Find where the given text appears and provide that cell's center as [x, y] coordinate. 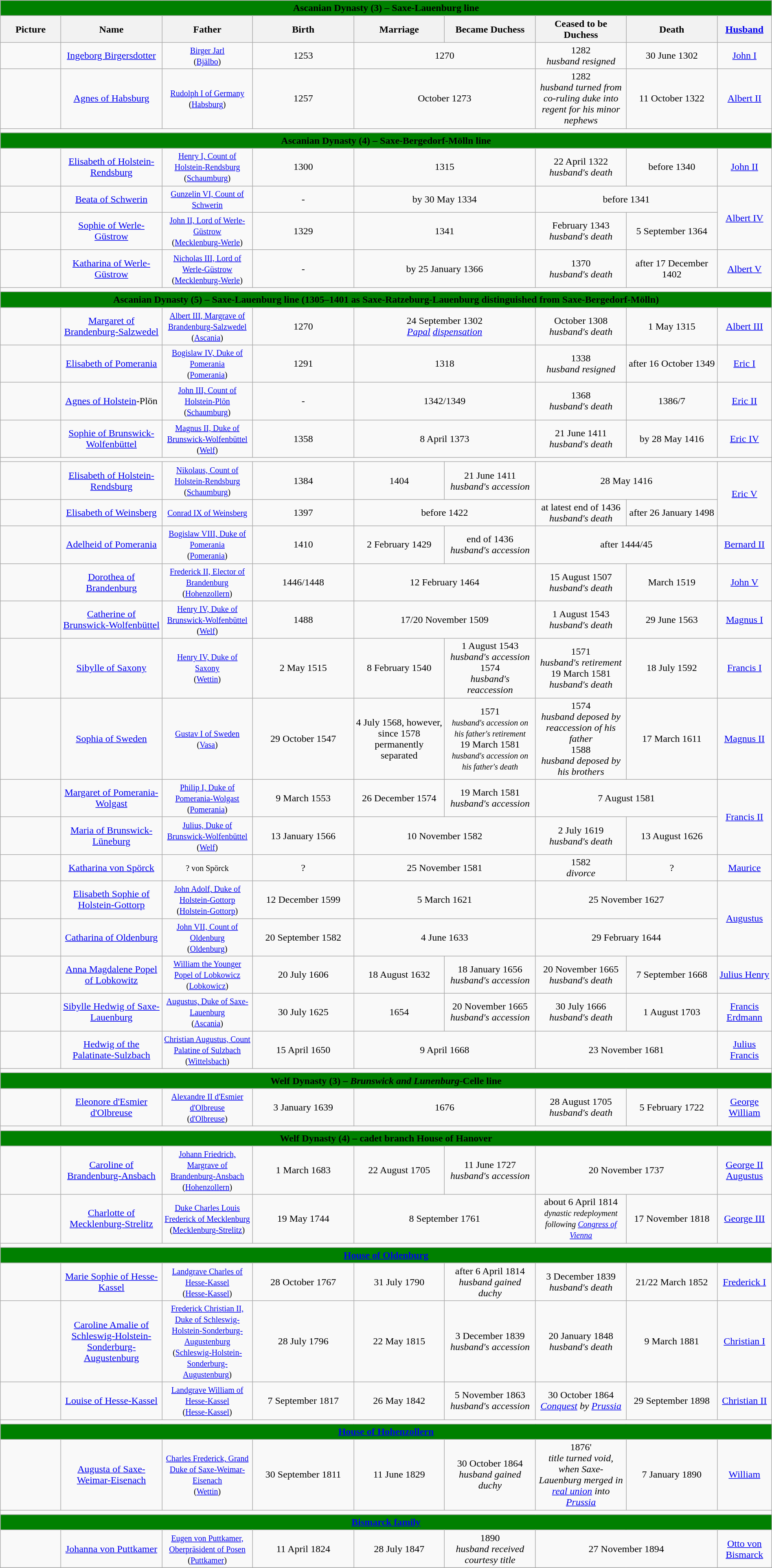
George William [744, 1107]
1 March 1683 [303, 1170]
Julius Henry [744, 975]
John III, Count of Holstein-Plön(Schaumburg) [208, 401]
1341 [445, 231]
28 July 1847 [399, 1549]
Augustus, Duke of Saxe-Lauenburg(Ascania) [208, 1012]
20 November 1665husband's death [581, 975]
Albert III [744, 326]
Johann Friedrich, Margrave of Brandenburg-Ansbach(Hohenzollern) [208, 1170]
Ascanian Dynasty (3) – Saxe-Lauenburg line [386, 8]
before 1341 [626, 199]
28 October 1767 [303, 1282]
John II [744, 167]
Name [112, 29]
1 August 1703 [672, 1012]
Augusta of Saxe-Weimar-Eisenach [112, 1475]
28 May 1416 [626, 481]
Ingeborg Birgersdotter [112, 55]
Francis II [744, 817]
Ascanian Dynasty (5) – Saxe-Lauenburg line (1305–1401 as Saxe-Ratzeburg-Lauenburg distinguished from Saxe-Bergedorf-Mölln) [386, 299]
Beata of Schwerin [112, 199]
1 August 1543husband's accession1574husband's reaccession [490, 668]
8 February 1540 [399, 668]
15 August 1507husband's death [581, 582]
John I [744, 55]
Caroline Amalie of Schleswig-Holstein-Sonderburg-Augustenburg [112, 1341]
1384 [303, 481]
17 November 1818 [672, 1219]
House of Hohenzollern [386, 1432]
Nicholas III, Lord of Werle-Güstrow(Mecklenburg-Werle) [208, 268]
10 November 1582 [445, 836]
before 1340 [672, 167]
13 August 1626 [672, 836]
1488 [303, 620]
after 16 October 1349 [672, 364]
George III [744, 1219]
20 January 1848husband's death [581, 1341]
20 July 1606 [303, 975]
8 September 1761 [445, 1219]
17/20 November 1509 [445, 620]
21/22 March 1852 [672, 1282]
Julius Francis [744, 1050]
Magnus I [744, 620]
22 April 1322husband's death [581, 167]
18 July 1592 [672, 668]
20 November 1665husband's accession [490, 1012]
Caroline of Brandenburg-Ansbach [112, 1170]
William the Younger Popel of Lobkowicz(Lobkowicz) [208, 975]
Sophie of Brunswick-Wolfenbüttel [112, 439]
3 December 1839husband's death [581, 1282]
9 March 1881 [672, 1341]
28 August 1705husband's death [581, 1107]
1291 [303, 364]
Husband [744, 29]
Dorothea of Brandenburg [112, 582]
Catharina of Oldenburg [112, 937]
Christian II [744, 1401]
23 November 1681 [626, 1050]
Eric II [744, 401]
Christian Augustus, Count Palatine of Sulzbach(Wittelsbach) [208, 1050]
Katharina von Spörck [112, 868]
Welf Dynasty (3) – Brunswick and Lunenburg-Celle line [386, 1081]
1890husband received courtesy title [490, 1549]
12 December 1599 [303, 899]
26 December 1574 [399, 798]
Ceased to be Duchess [581, 29]
3 December 1839husband's accession [490, 1341]
1358 [303, 439]
1282husband resigned [581, 55]
5 November 1863husband's accession [490, 1401]
8 April 1373 [445, 439]
Marriage [399, 29]
Margaret of Brandenburg-Salzwedel [112, 326]
at latest end of 1436husband's death [581, 512]
House of Oldenburg [386, 1255]
Birth [303, 29]
Otto von Bismarck [744, 1549]
Frederick I [744, 1282]
30 October 1864Conquest by Prussia [581, 1401]
Conrad IX of Weinsberg [208, 512]
February 1343husband's death [581, 231]
John II, Lord of Werle-Güstrow(Mecklenburg-Werle) [208, 231]
4 July 1568, however, since 1578 permanently separated [399, 739]
Eric IV [744, 439]
1 May 1315 [672, 326]
Bogislaw VIII, Duke of Pomerania(Pomerania) [208, 545]
2 May 1515 [303, 668]
1446/1448 [303, 582]
Albert V [744, 268]
Agnes of Holstein-Plön [112, 401]
11 April 1824 [303, 1549]
Bogislaw IV, Duke of Pomerania(Pomerania) [208, 364]
25 November 1627 [626, 899]
Henry IV, Duke of Saxony(Wettin) [208, 668]
Magnus II [744, 739]
Henry IV, Duke of Brunswick-Wolfenbüttel(Welf) [208, 620]
18 January 1656husband's accession [490, 975]
Philip I, Duke of Pomerania-Wolgast(Pomerania) [208, 798]
Eric I [744, 364]
Margaret of Pomerania-Wolgast [112, 798]
Ascanian Dynasty (4) – Saxe-Bergedorf-Mölln line [386, 141]
1574husband deposed by reaccession of his father1588husband deposed by his brothers [581, 739]
5 February 1722 [672, 1107]
5 September 1364 [672, 231]
21 June 1411husband's accession [490, 481]
1654 [399, 1012]
1368husband's death [581, 401]
9 March 1553 [303, 798]
Sibylle Hedwig of Saxe-Lauenburg [112, 1012]
1257 [303, 99]
? von Spörck [208, 868]
John V [744, 582]
25 November 1581 [445, 868]
12 February 1464 [445, 582]
Johanna von Puttkamer [112, 1549]
Albert IV [744, 218]
after 6 April 1814husband gained duchy [490, 1282]
4 June 1633 [445, 937]
30 September 1811 [303, 1475]
1342/1349 [445, 401]
after 1444/45 [626, 545]
1282husband turned from co-ruling duke into regent for his minor nephews [581, 99]
Eleonore d'Esmier d'Olbreuse [112, 1107]
Became Duchess [490, 29]
Adelheid of Pomerania [112, 545]
Elisabeth of Pomerania [112, 364]
18 August 1632 [399, 975]
Augustus [744, 918]
Frederick II, Elector of Brandenburg(Hohenzollern) [208, 582]
30 July 1625 [303, 1012]
11 June 1829 [399, 1475]
Eugen von Puttkamer, Oberpräsident of Posen(Puttkamer) [208, 1549]
1571husband's retirement19 March 1581husband's death [581, 668]
Charles Frederick, Grand Duke of Saxe-Weimar-Eisenach(Wettin) [208, 1475]
Welf Dynasty (4) – cadet branch House of Hanover [386, 1138]
Rudolph I of Germany(Habsburg) [208, 99]
Albert II [744, 99]
11 October 1322 [672, 99]
Elisabeth Sophie of Holstein-Gottorp [112, 899]
1571husband's accession on his father's retirement19 March 1581husband's accession on his father's death [490, 739]
3 January 1639 [303, 1107]
Maria of Brunswick-Lüneburg [112, 836]
Hedwig of the Palatinate-Sulzbach [112, 1050]
Gustav I of Sweden(Vasa) [208, 739]
before 1422 [445, 512]
1410 [303, 545]
William [744, 1475]
Sophia of Sweden [112, 739]
Eric V [744, 494]
21 June 1411husband's death [581, 439]
20 November 1737 [626, 1170]
after 26 January 1498 [672, 512]
Birger Jarl(Bjälbo) [208, 55]
John Adolf, Duke of Holstein-Gottorp(Holstein-Gottorp) [208, 899]
1676 [445, 1107]
7 September 1817 [303, 1401]
Bismarck family [386, 1522]
1338husband resigned [581, 364]
29 June 1563 [672, 620]
22 August 1705 [399, 1170]
Katharina of Werle-Güstrow [112, 268]
31 July 1790 [399, 1282]
October 1273 [445, 99]
24 September 1302Papal dispensation [445, 326]
2 February 1429 [399, 545]
Francis I [744, 668]
1253 [303, 55]
Henry I, Count of Holstein-Rendsburg(Schaumburg) [208, 167]
Anna Magdalene Popel of Lobkowitz [112, 975]
7 January 1890 [672, 1475]
October 1308husband's death [581, 326]
Agnes of Habsburg [112, 99]
Landgrave Charles of Hesse-Kassel(Hesse-Kassel) [208, 1282]
1318 [445, 364]
by 25 January 1366 [445, 268]
Bernard II [744, 545]
Charlotte of Mecklenburg-Strelitz [112, 1219]
29 September 1898 [672, 1401]
by 30 May 1334 [445, 199]
George II Augustus [744, 1170]
Maurice [744, 868]
17 March 1611 [672, 739]
1582divorce [581, 868]
28 July 1796 [303, 1341]
Sibylle of Saxony [112, 668]
7 September 1668 [672, 975]
John VII, Count of Oldenburg(Oldenburg) [208, 937]
1 August 1543husband's death [581, 620]
13 January 1566 [303, 836]
Julius, Duke of Brunswick-Wolfenbüttel(Welf) [208, 836]
Louise of Hesse-Kassel [112, 1401]
1300 [303, 167]
1315 [445, 167]
7 August 1581 [626, 798]
Father [208, 29]
19 March 1581husband's accession [490, 798]
29 October 1547 [303, 739]
27 November 1894 [626, 1549]
Magnus II, Duke of Brunswick-Wolfenbüttel(Welf) [208, 439]
30 July 1666husband's death [581, 1012]
22 May 1815 [399, 1341]
Death [672, 29]
after 17 December 1402 [672, 268]
Nikolaus, Count of Holstein-Rendsburg(Schaumburg) [208, 481]
20 September 1582 [303, 937]
Marie Sophie of Hesse-Kassel [112, 1282]
Landgrave William of Hesse-Kassel(Hesse-Kassel) [208, 1401]
Sophie of Werle-Güstrow [112, 231]
1397 [303, 512]
Alexandre II d'Esmier d'Olbreuse(d'Olbreuse) [208, 1107]
26 May 1842 [399, 1401]
15 April 1650 [303, 1050]
Christian I [744, 1341]
9 April 1668 [445, 1050]
Gunzelin VI, Count of Schwerin [208, 199]
end of 1436husband's accession [490, 545]
19 May 1744 [303, 1219]
Albert III, Margrave of Brandenburg-Salzwedel(Ascania) [208, 326]
1329 [303, 231]
Elisabeth of Weinsberg [112, 512]
30 October 1864husband gained duchy [490, 1475]
29 February 1644 [626, 937]
Duke Charles Louis Frederick of Mecklenburg(Mecklenburg-Strelitz) [208, 1219]
about 6 April 1814dynastic redeployment following Congress of Vienna [581, 1219]
Catherine of Brunswick-Wolfenbüttel [112, 620]
Picture [31, 29]
Francis Erdmann [744, 1012]
5 March 1621 [445, 899]
1404 [399, 481]
2 July 1619husband's death [581, 836]
11 June 1727husband's accession [490, 1170]
1370husband's death [581, 268]
March 1519 [672, 582]
Frederick Christian II, Duke of Schleswig-Holstein-Sonderburg-Augustenburg(Schleswig-Holstein-Sonderburg-Augustenburg) [208, 1341]
1876'title turned void, when Saxe-Lauenburg merged in real union into Prussia [581, 1475]
by 28 May 1416 [672, 439]
1386/7 [672, 401]
30 June 1302 [672, 55]
